Detect which cell encompasses the target text, then output its (X, Y) center coordinate. 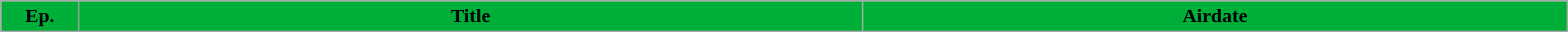
Airdate (1216, 16)
Title (470, 16)
Ep. (40, 16)
